Search for the cell housing the specified text and yield its (x, y) center coordinate. 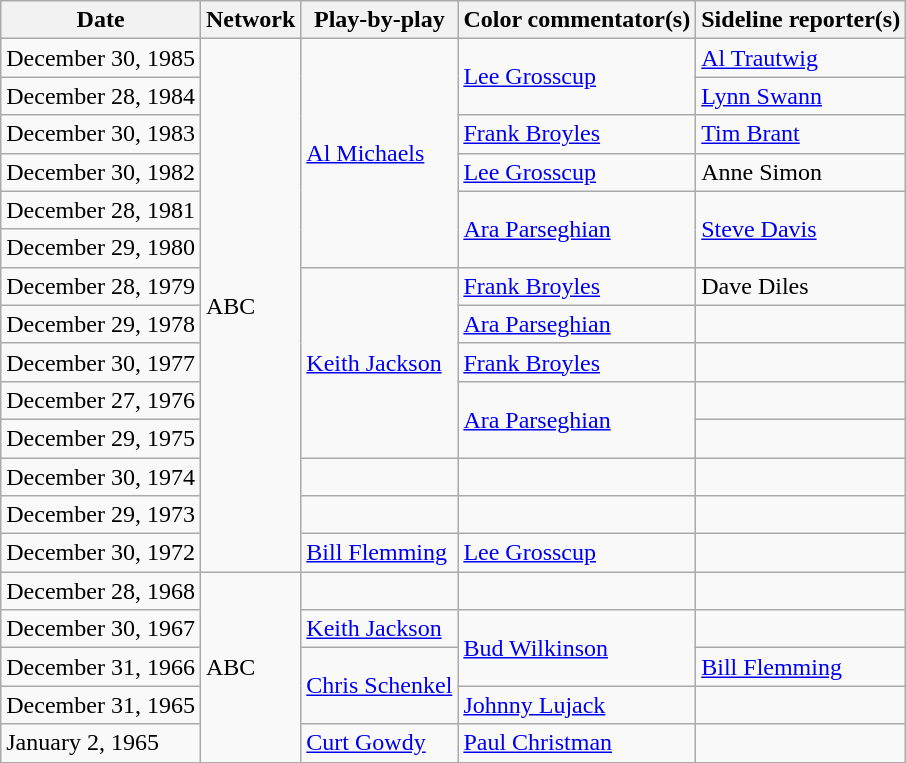
January 2, 1965 (101, 743)
Lynn Swann (801, 96)
Johnny Lujack (577, 705)
December 29, 1980 (101, 248)
Al Trautwig (801, 58)
Bud Wilkinson (577, 648)
Date (101, 20)
Anne Simon (801, 172)
Steve Davis (801, 229)
December 30, 1977 (101, 362)
December 30, 1985 (101, 58)
December 31, 1965 (101, 705)
Chris Schenkel (380, 686)
Tim Brant (801, 134)
Al Michaels (380, 153)
December 29, 1975 (101, 438)
December 30, 1974 (101, 477)
Dave Diles (801, 286)
December 28, 1984 (101, 96)
Sideline reporter(s) (801, 20)
December 29, 1973 (101, 515)
Paul Christman (577, 743)
December 29, 1978 (101, 324)
December 28, 1968 (101, 591)
December 27, 1976 (101, 400)
Color commentator(s) (577, 20)
December 28, 1981 (101, 210)
December 30, 1967 (101, 629)
December 31, 1966 (101, 667)
December 28, 1979 (101, 286)
December 30, 1972 (101, 553)
December 30, 1982 (101, 172)
Network (250, 20)
December 30, 1983 (101, 134)
Curt Gowdy (380, 743)
Play-by-play (380, 20)
